Search for the cell housing the specified text and yield its [x, y] center coordinate. 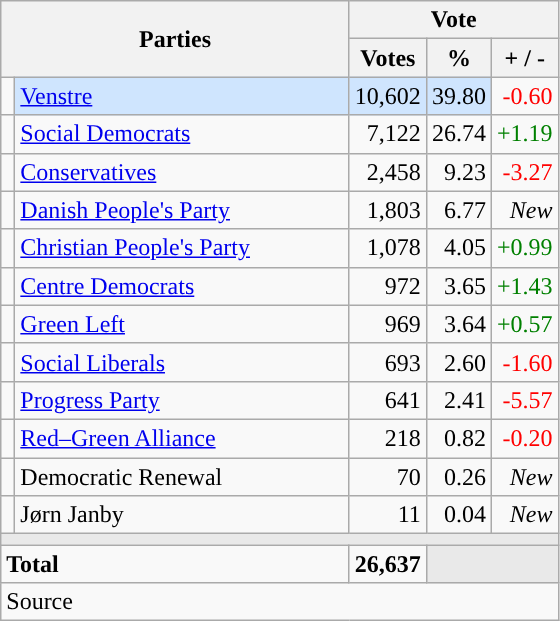
% [458, 58]
+0.57 [524, 324]
0.82 [458, 438]
Red–Green Alliance [182, 438]
Total [176, 564]
Social Liberals [182, 362]
2.60 [458, 362]
-5.57 [524, 400]
0.26 [458, 477]
Votes [388, 58]
Parties [176, 39]
Source [280, 602]
26,637 [388, 564]
10,602 [388, 96]
Conservatives [182, 172]
39.80 [458, 96]
+1.19 [524, 134]
26.74 [458, 134]
2.41 [458, 400]
1,803 [388, 210]
Green Left [182, 324]
Centre Democrats [182, 286]
Democratic Renewal [182, 477]
70 [388, 477]
+1.43 [524, 286]
3.65 [458, 286]
969 [388, 324]
972 [388, 286]
Danish People's Party [182, 210]
-1.60 [524, 362]
Christian People's Party [182, 248]
4.05 [458, 248]
641 [388, 400]
-0.20 [524, 438]
9.23 [458, 172]
693 [388, 362]
3.64 [458, 324]
6.77 [458, 210]
Progress Party [182, 400]
Venstre [182, 96]
Vote [454, 20]
218 [388, 438]
Jørn Janby [182, 515]
+ / - [524, 58]
-0.60 [524, 96]
11 [388, 515]
1,078 [388, 248]
+0.99 [524, 248]
7,122 [388, 134]
0.04 [458, 515]
2,458 [388, 172]
-3.27 [524, 172]
Social Democrats [182, 134]
